Output the (x, y) coordinate of the center of the cell containing the given text.  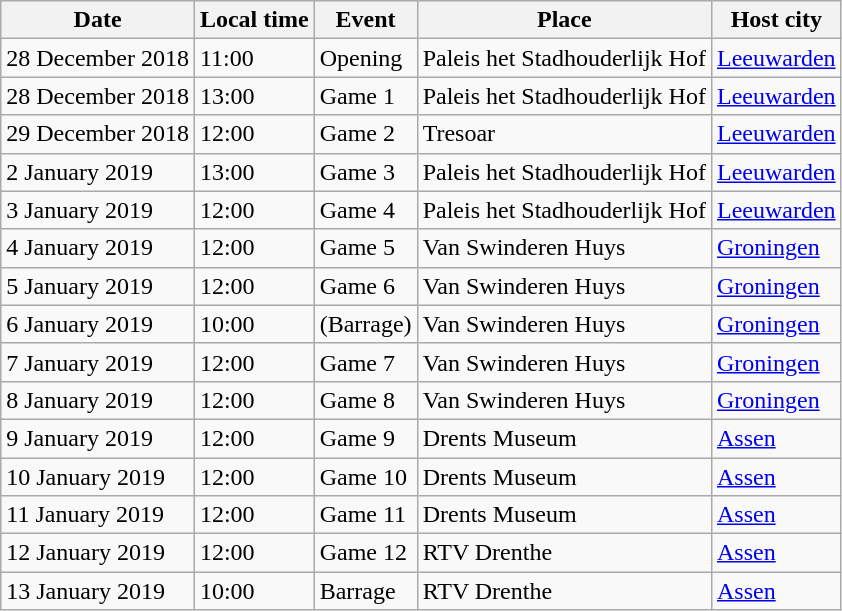
Game 11 (366, 515)
Game 3 (366, 172)
4 January 2019 (98, 248)
29 December 2018 (98, 134)
12 January 2019 (98, 553)
2 January 2019 (98, 172)
Place (564, 20)
Game 5 (366, 248)
Event (366, 20)
3 January 2019 (98, 210)
Game 7 (366, 362)
Game 12 (366, 553)
7 January 2019 (98, 362)
Game 1 (366, 96)
Local time (254, 20)
Game 4 (366, 210)
Game 6 (366, 286)
6 January 2019 (98, 324)
Barrage (366, 591)
Tresoar (564, 134)
Game 2 (366, 134)
11 January 2019 (98, 515)
Host city (776, 20)
Game 8 (366, 400)
11:00 (254, 58)
5 January 2019 (98, 286)
Opening (366, 58)
Date (98, 20)
10 January 2019 (98, 477)
(Barrage) (366, 324)
8 January 2019 (98, 400)
Game 10 (366, 477)
13 January 2019 (98, 591)
9 January 2019 (98, 438)
Game 9 (366, 438)
